Pinpoint the cell where the given text exists, returning its (X, Y) midpoint coordinate. 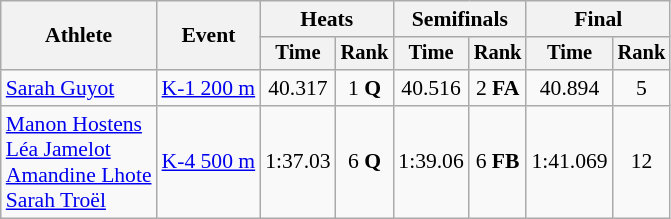
Event (209, 36)
Heats (326, 19)
Athlete (79, 36)
1 Q (365, 88)
12 (642, 162)
5 (642, 88)
40.317 (298, 88)
1:39.06 (430, 162)
K-4 500 m (209, 162)
K-1 200 m (209, 88)
2 FA (498, 88)
Manon HostensLéa JamelotAmandine LhoteSarah Troël (79, 162)
Sarah Guyot (79, 88)
6 FB (498, 162)
6 Q (365, 162)
1:41.069 (569, 162)
Semifinals (460, 19)
1:37.03 (298, 162)
40.894 (569, 88)
Final (598, 19)
40.516 (430, 88)
